Provide the (X, Y) coordinate of the cell's center where the given text is located.  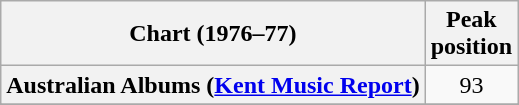
Chart (1976–77) (213, 34)
Peakposition (471, 34)
93 (471, 85)
Australian Albums (Kent Music Report) (213, 85)
